Return the [X, Y] coordinate for the center point of the cell that contains the specified text.  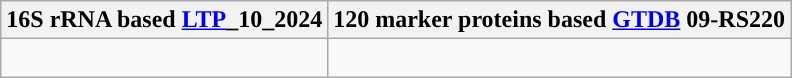
120 marker proteins based GTDB 09-RS220 [560, 20]
16S rRNA based LTP_10_2024 [164, 20]
